Extract the (X, Y) coordinate from the center of the cell holding the provided text.  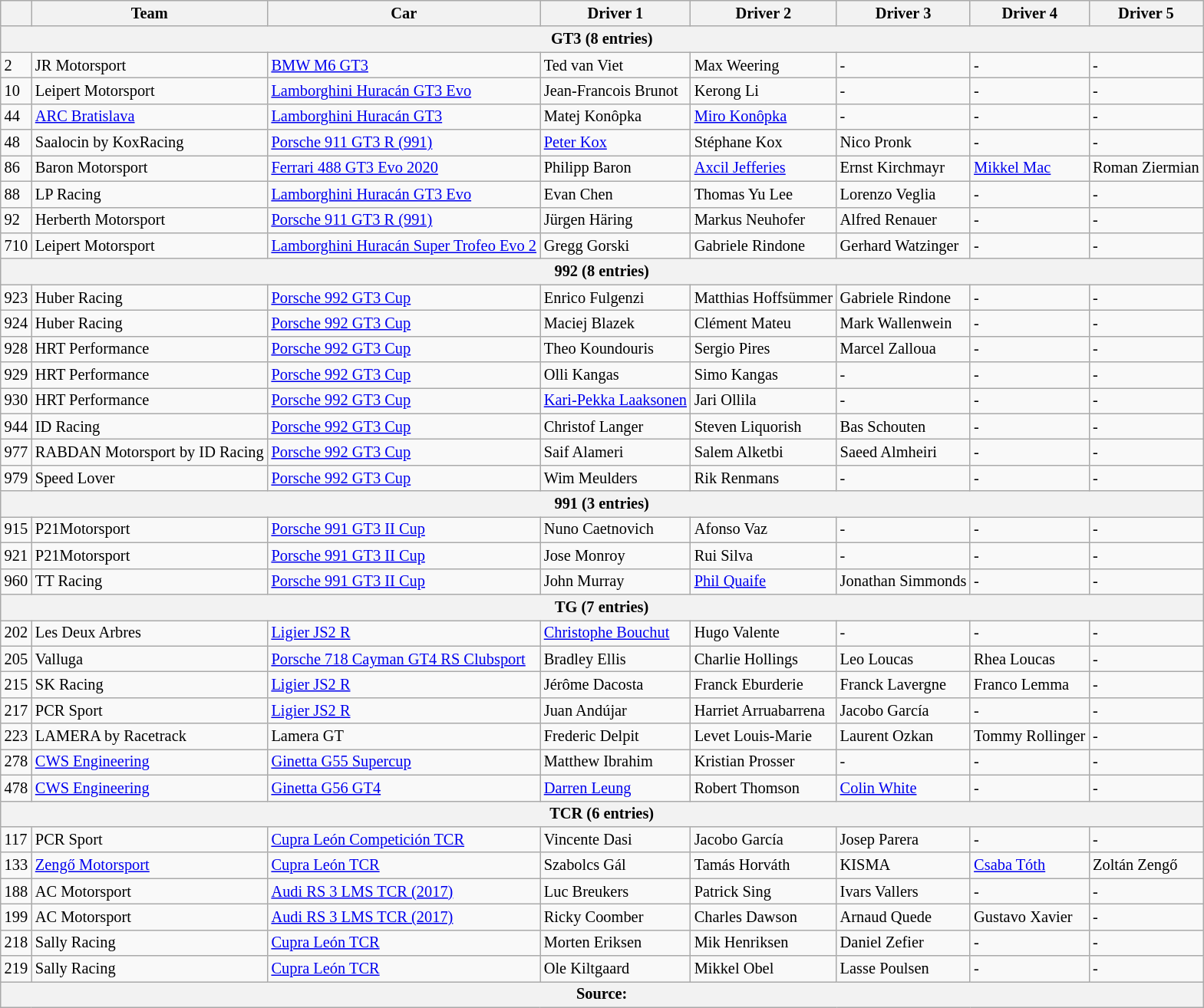
Clément Mateu (764, 323)
Lamera GT (404, 736)
Zoltán Zengő (1146, 865)
Afonso Vaz (764, 529)
Matej Konôpka (615, 117)
Luc Breukers (615, 891)
Patrick Sing (764, 891)
Morten Eriksen (615, 943)
Christophe Bouchut (615, 633)
2 (16, 65)
JR Motorsport (150, 65)
Franck Eburderie (764, 684)
48 (16, 143)
Steven Liquorish (764, 427)
Hugo Valente (764, 633)
Saeed Almheiri (903, 452)
GT3 (8 entries) (602, 39)
710 (16, 245)
Nico Pronk (903, 143)
Lasse Poulsen (903, 969)
Levet Louis-Marie (764, 736)
Matthias Hoffsümmer (764, 298)
Markus Neuhofer (764, 220)
Driver 5 (1146, 13)
BMW M6 GT3 (404, 65)
Bas Schouten (903, 427)
478 (16, 788)
Colin White (903, 788)
Mikkel Obel (764, 969)
Jérôme Dacosta (615, 684)
Driver 3 (903, 13)
205 (16, 659)
215 (16, 684)
Peter Kox (615, 143)
ID Racing (150, 427)
Christof Langer (615, 427)
Rhea Loucas (1030, 659)
John Murray (615, 581)
Axcil Jefferies (764, 168)
Roman Ziermian (1146, 168)
Cupra León Competición TCR (404, 839)
92 (16, 220)
KISMA (903, 865)
LP Racing (150, 194)
929 (16, 375)
SK Racing (150, 684)
88 (16, 194)
Jari Ollila (764, 400)
Szabolcs Gál (615, 865)
Gustavo Xavier (1030, 917)
977 (16, 452)
Jean-Francois Brunot (615, 91)
Nuno Caetnovich (615, 529)
Herberth Motorsport (150, 220)
Maciej Blazek (615, 323)
Ginetta G55 Supercup (404, 762)
133 (16, 865)
Miro Konôpka (764, 117)
Kari-Pekka Laaksonen (615, 400)
Valluga (150, 659)
Kerong Li (764, 91)
921 (16, 555)
TCR (6 entries) (602, 814)
Speed Lover (150, 478)
218 (16, 943)
Rik Renmans (764, 478)
223 (16, 736)
Juan Andújar (615, 710)
Vincente Dasi (615, 839)
Mark Wallenwein (903, 323)
Arnaud Quede (903, 917)
ARC Bratislava (150, 117)
117 (16, 839)
Ted van Viet (615, 65)
992 (8 entries) (602, 272)
Franco Lemma (1030, 684)
Franck Lavergne (903, 684)
Theo Koundouris (615, 349)
Saif Alameri (615, 452)
Lorenzo Veglia (903, 194)
Ricky Coomber (615, 917)
Stéphane Kox (764, 143)
Marcel Zalloua (903, 349)
Ivars Vallers (903, 891)
Charlie Hollings (764, 659)
199 (16, 917)
Frederic Delpit (615, 736)
44 (16, 117)
Josep Parera (903, 839)
278 (16, 762)
Jose Monroy (615, 555)
Ernst Kirchmayr (903, 168)
Darren Leung (615, 788)
Driver 2 (764, 13)
991 (3 entries) (602, 504)
Tamás Horváth (764, 865)
Wim Meulders (615, 478)
924 (16, 323)
Zengő Motorsport (150, 865)
Porsche 718 Cayman GT4 RS Clubsport (404, 659)
188 (16, 891)
217 (16, 710)
RABDAN Motorsport by ID Racing (150, 452)
Alfred Renauer (903, 220)
Lamborghini Huracán Super Trofeo Evo 2 (404, 245)
Mikkel Mac (1030, 168)
Jürgen Häring (615, 220)
Philipp Baron (615, 168)
Gerhard Watzinger (903, 245)
TT Racing (150, 581)
Mik Henriksen (764, 943)
10 (16, 91)
Team (150, 13)
Rui Silva (764, 555)
Baron Motorsport (150, 168)
Leo Loucas (903, 659)
Ginetta G56 GT4 (404, 788)
Max Weering (764, 65)
923 (16, 298)
979 (16, 478)
86 (16, 168)
TG (7 entries) (602, 607)
Sergio Pires (764, 349)
Evan Chen (615, 194)
Kristian Prosser (764, 762)
Ferrari 488 GT3 Evo 2020 (404, 168)
Thomas Yu Lee (764, 194)
960 (16, 581)
Robert Thomson (764, 788)
Enrico Fulgenzi (615, 298)
202 (16, 633)
Salem Alketbi (764, 452)
Bradley Ellis (615, 659)
Csaba Tóth (1030, 865)
LAMERA by Racetrack (150, 736)
Harriet Arruabarrena (764, 710)
Saalocin by KoxRacing (150, 143)
Ole Kiltgaard (615, 969)
Source: (602, 994)
Daniel Zefier (903, 943)
Charles Dawson (764, 917)
944 (16, 427)
219 (16, 969)
Tommy Rollinger (1030, 736)
Gregg Gorski (615, 245)
Laurent Ozkan (903, 736)
Driver 4 (1030, 13)
Lamborghini Huracán GT3 (404, 117)
Les Deux Arbres (150, 633)
Car (404, 13)
Simo Kangas (764, 375)
Driver 1 (615, 13)
Jonathan Simmonds (903, 581)
Olli Kangas (615, 375)
915 (16, 529)
928 (16, 349)
Phil Quaife (764, 581)
930 (16, 400)
Matthew Ibrahim (615, 762)
